Scan for the cell matching the given text and deliver its [x, y] coordinate at center. 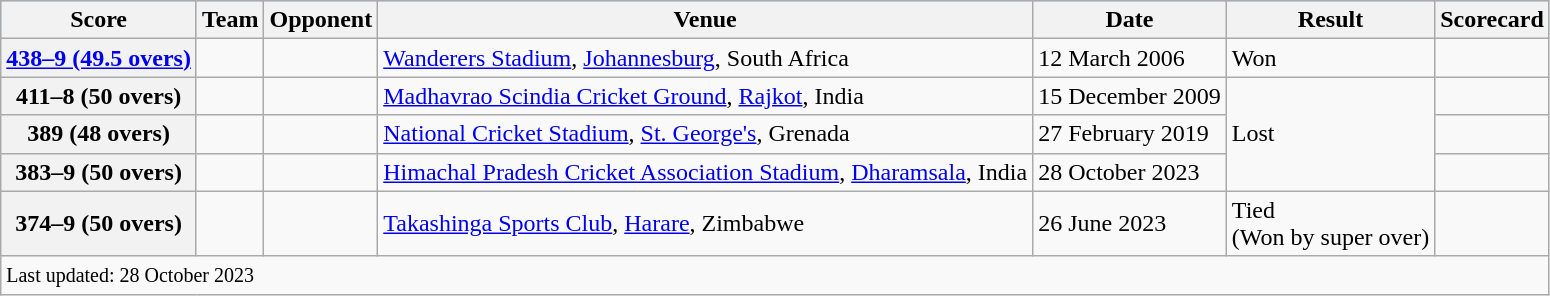
Opponent [321, 20]
Last updated: 28 October 2023 [776, 275]
Wanderers Stadium, Johannesburg, South Africa [706, 58]
374–9 (50 overs) [99, 224]
Result [1330, 20]
Lost [1330, 134]
Score [99, 20]
389 (48 overs) [99, 134]
12 March 2006 [1130, 58]
Scorecard [1492, 20]
27 February 2019 [1130, 134]
Team [230, 20]
28 October 2023 [1130, 172]
438–9 (49.5 overs) [99, 58]
411–8 (50 overs) [99, 96]
Date [1130, 20]
Himachal Pradesh Cricket Association Stadium, Dharamsala, India [706, 172]
383–9 (50 overs) [99, 172]
Won [1330, 58]
26 June 2023 [1130, 224]
15 December 2009 [1130, 96]
Takashinga Sports Club, Harare, Zimbabwe [706, 224]
Venue [706, 20]
National Cricket Stadium, St. George's, Grenada [706, 134]
Tied(Won by super over) [1330, 224]
Madhavrao Scindia Cricket Ground, Rajkot, India [706, 96]
